Return [X, Y] of the center of cell containing provided text 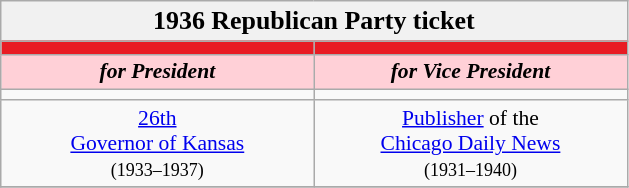
1936 Republican Party ticket [314, 21]
for President [158, 72]
Publisher of theChicago Daily News(1931–1940) [470, 144]
26thGovernor of Kansas(1933–1937) [158, 144]
for Vice President [470, 72]
